Determine the (X, Y) coordinate at the center of the cell enclosing the given text.  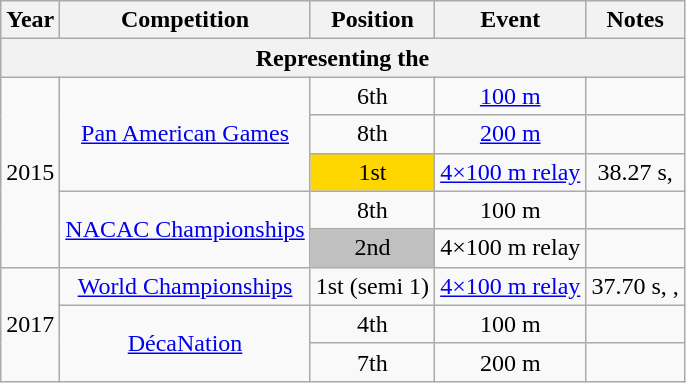
38.27 s, (635, 172)
4th (372, 324)
Pan American Games (185, 134)
Notes (635, 20)
Representing the (343, 58)
1st (372, 172)
37.70 s, , (635, 286)
DécaNation (185, 343)
7th (372, 362)
Competition (185, 20)
Event (510, 20)
2017 (30, 324)
6th (372, 96)
Year (30, 20)
Position (372, 20)
1st (semi 1) (372, 286)
NACAC Championships (185, 229)
2015 (30, 172)
World Championships (185, 286)
2nd (372, 248)
